Output the (X, Y) coordinate of the center of the cell containing the given text.  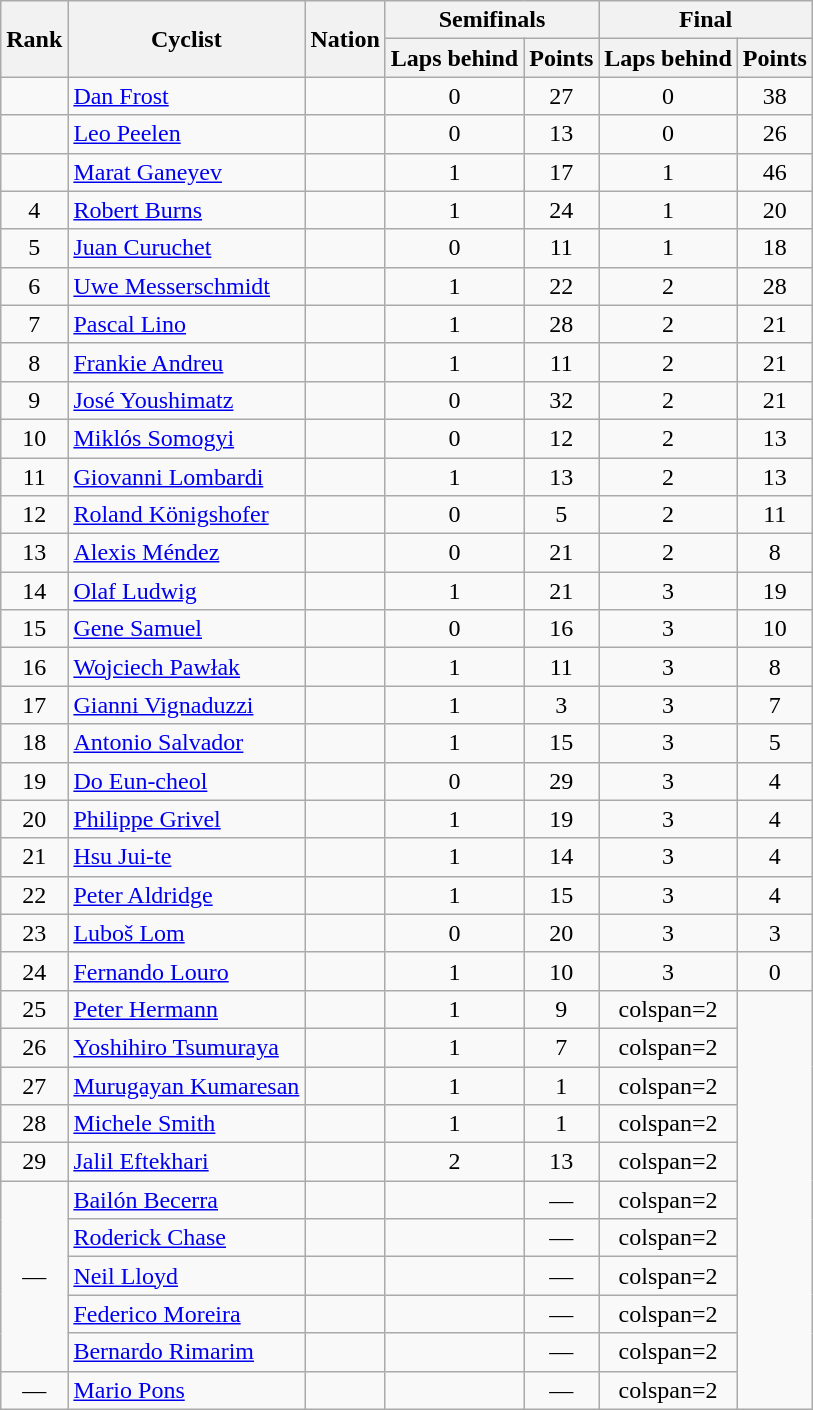
Yoshihiro Tsumuraya (186, 1047)
Giovanni Lombardi (186, 477)
Cyclist (186, 39)
Hsu Jui-te (186, 857)
Marat Ganeyev (186, 172)
Pascal Lino (186, 324)
Philippe Grivel (186, 819)
Neil Lloyd (186, 1276)
Gianni Vignaduzzi (186, 705)
Murugayan Kumaresan (186, 1085)
José Youshimatz (186, 400)
Roland Königshofer (186, 515)
Juan Curuchet (186, 248)
Miklós Somogyi (186, 438)
Bailón Becerra (186, 1200)
Final (706, 20)
23 (34, 933)
Alexis Méndez (186, 553)
Nation (345, 39)
Leo Peelen (186, 134)
Bernardo Rimarim (186, 1352)
Do Eun-cheol (186, 781)
6 (34, 286)
Jalil Eftekhari (186, 1162)
Antonio Salvador (186, 743)
Gene Samuel (186, 629)
Rank (34, 39)
Frankie Andreu (186, 362)
Uwe Messerschmidt (186, 286)
Peter Hermann (186, 1009)
32 (562, 400)
46 (774, 172)
Michele Smith (186, 1124)
38 (774, 96)
Federico Moreira (186, 1314)
25 (34, 1009)
Fernando Louro (186, 971)
Robert Burns (186, 210)
Roderick Chase (186, 1238)
Peter Aldridge (186, 895)
Olaf Ludwig (186, 591)
Mario Pons (186, 1390)
Luboš Lom (186, 933)
Dan Frost (186, 96)
Wojciech Pawłak (186, 667)
Semifinals (492, 20)
